Detect which cell encompasses the target text, then output its (X, Y) center coordinate. 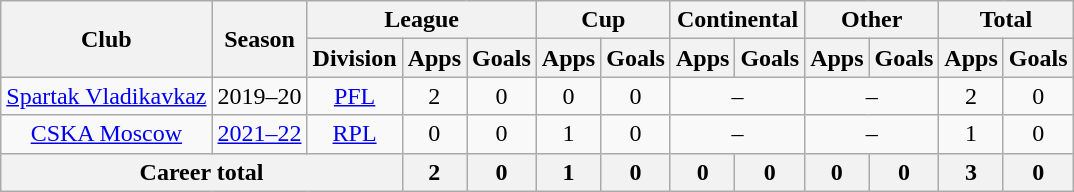
Season (260, 39)
Other (872, 20)
CSKA Moscow (106, 134)
Spartak Vladikavkaz (106, 96)
2019–20 (260, 96)
Continental (737, 20)
Cup (603, 20)
Total (1006, 20)
2021–22 (260, 134)
RPL (354, 134)
3 (971, 172)
PFL (354, 96)
Club (106, 39)
Career total (202, 172)
Division (354, 58)
League (422, 20)
